Provide the (X, Y) coordinate of the cell's center where the given text is located.  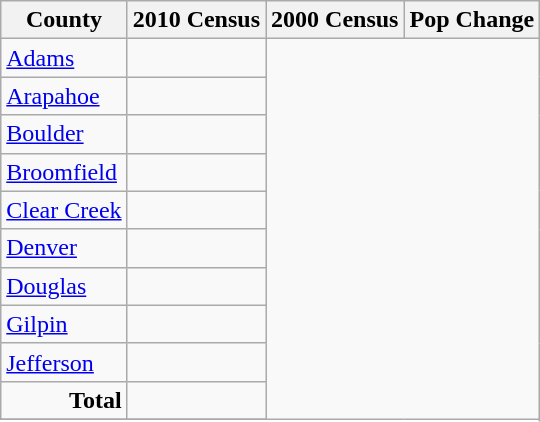
Total (64, 400)
County (64, 20)
Pop Change (472, 20)
2010 Census (196, 20)
Douglas (64, 286)
Boulder (64, 134)
2000 Census (335, 20)
Denver (64, 248)
Broomfield (64, 172)
Gilpin (64, 324)
Arapahoe (64, 96)
Clear Creek (64, 210)
Jefferson (64, 362)
Adams (64, 58)
